Search for the cell housing the specified text and yield its [X, Y] center coordinate. 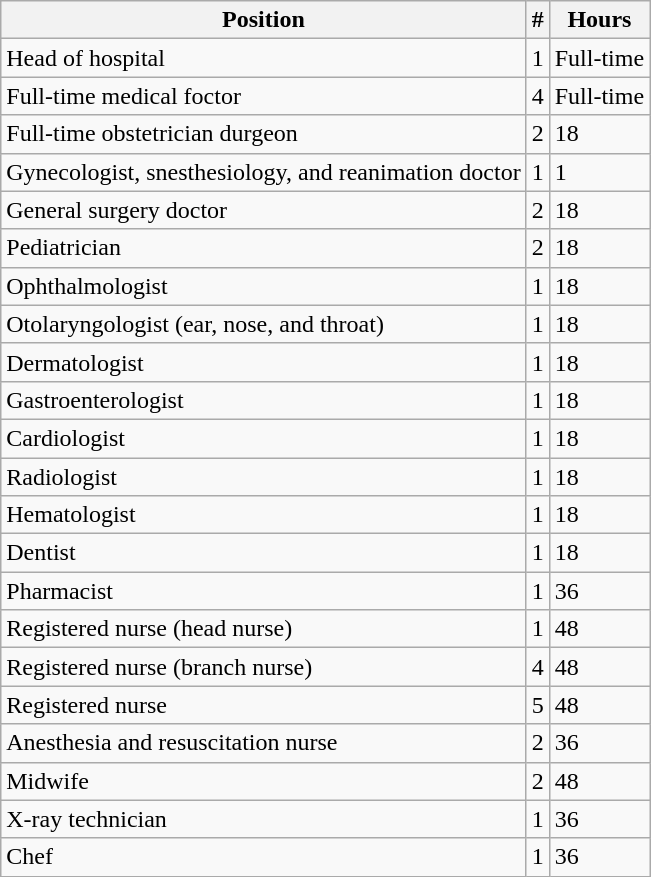
Head of hospital [264, 58]
Ophthalmologist [264, 286]
Registered nurse (branch nurse) [264, 667]
Dentist [264, 553]
General surgery doctor [264, 210]
Full-time medical foctor [264, 96]
Hematologist [264, 515]
Hours [599, 20]
X-ray technician [264, 819]
Chef [264, 857]
Pediatrician [264, 248]
Radiologist [264, 477]
Gastroenterologist [264, 400]
Dermatologist [264, 362]
Registered nurse [264, 705]
Anesthesia and resuscitation nurse [264, 743]
Gynecologist, snesthesiology, and reanimation doctor [264, 172]
Cardiologist [264, 438]
# [538, 20]
Pharmacist [264, 591]
5 [538, 705]
Registered nurse (head nurse) [264, 629]
Full-time obstetrician durgeon [264, 134]
Position [264, 20]
Otolaryngologist (ear, nose, and throat) [264, 324]
Midwife [264, 781]
